Pinpoint the cell where the given text exists, returning its (x, y) midpoint coordinate. 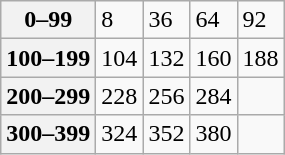
300–399 (48, 134)
352 (166, 134)
256 (166, 96)
92 (260, 20)
0–99 (48, 20)
132 (166, 58)
380 (214, 134)
228 (120, 96)
36 (166, 20)
200–299 (48, 96)
64 (214, 20)
100–199 (48, 58)
284 (214, 96)
160 (214, 58)
188 (260, 58)
8 (120, 20)
324 (120, 134)
104 (120, 58)
